Output the (X, Y) coordinate of the center of the cell containing the given text.  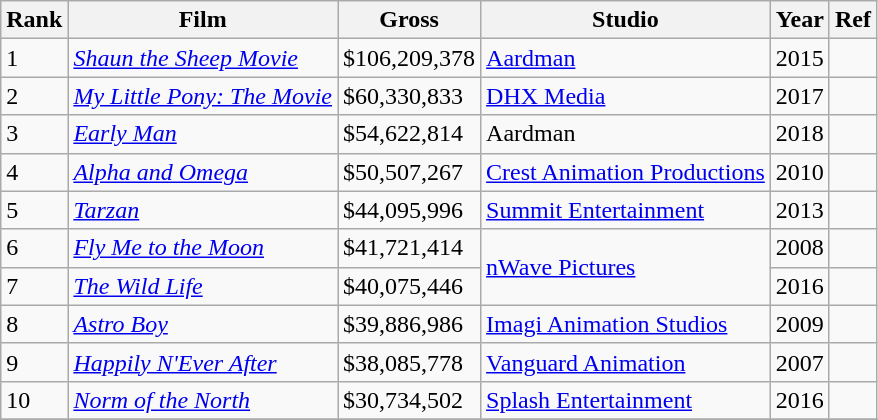
10 (34, 400)
Vanguard Animation (626, 362)
Astro Boy (203, 324)
2017 (800, 96)
$30,734,502 (410, 400)
2009 (800, 324)
The Wild Life (203, 286)
$106,209,378 (410, 58)
$39,886,986 (410, 324)
Year (800, 20)
Early Man (203, 134)
3 (34, 134)
$50,507,267 (410, 172)
8 (34, 324)
Gross (410, 20)
Summit Entertainment (626, 210)
$40,075,446 (410, 286)
2 (34, 96)
$44,095,996 (410, 210)
My Little Pony: The Movie (203, 96)
DHX Media (626, 96)
Ref (852, 20)
2008 (800, 248)
Crest Animation Productions (626, 172)
$54,622,814 (410, 134)
5 (34, 210)
7 (34, 286)
9 (34, 362)
$38,085,778 (410, 362)
$41,721,414 (410, 248)
Norm of the North (203, 400)
$60,330,833 (410, 96)
2013 (800, 210)
Fly Me to the Moon (203, 248)
2007 (800, 362)
Rank (34, 20)
Splash Entertainment (626, 400)
2010 (800, 172)
2018 (800, 134)
Tarzan (203, 210)
Shaun the Sheep Movie (203, 58)
4 (34, 172)
nWave Pictures (626, 267)
6 (34, 248)
1 (34, 58)
Happily N'Ever After (203, 362)
Imagi Animation Studios (626, 324)
2015 (800, 58)
Film (203, 20)
Studio (626, 20)
Alpha and Omega (203, 172)
